Provide the (X, Y) coordinate of the cell's center where the given text is located.  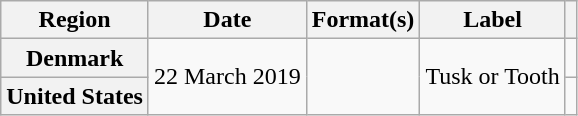
Denmark (75, 58)
Label (492, 20)
United States (75, 96)
Region (75, 20)
Date (227, 20)
22 March 2019 (227, 77)
Format(s) (363, 20)
Tusk or Tooth (492, 77)
